Capture the cell that displays the provided text and extract its [x, y] central coordinate. 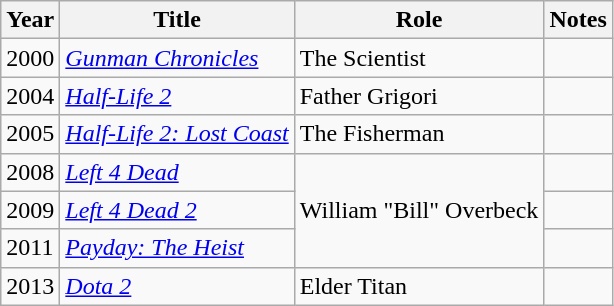
Notes [578, 20]
Elder Titan [419, 286]
2004 [30, 96]
Year [30, 20]
Left 4 Dead 2 [177, 210]
Role [419, 20]
2008 [30, 172]
Payday: The Heist [177, 248]
Left 4 Dead [177, 172]
The Fisherman [419, 134]
2011 [30, 248]
Gunman Chronicles [177, 58]
2005 [30, 134]
Half-Life 2: Lost Coast [177, 134]
2013 [30, 286]
2009 [30, 210]
2000 [30, 58]
The Scientist [419, 58]
Father Grigori [419, 96]
Title [177, 20]
Dota 2 [177, 286]
Half-Life 2 [177, 96]
William "Bill" Overbeck [419, 210]
